Search for the cell housing the specified text and yield its (x, y) center coordinate. 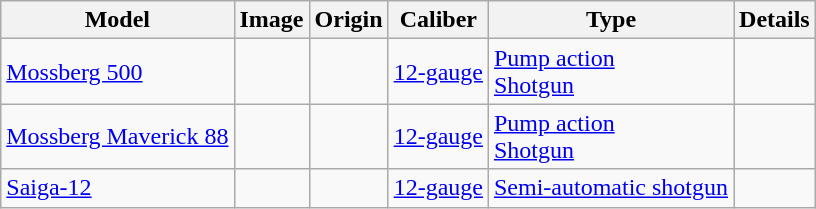
Image (272, 20)
Model (118, 20)
Mossberg Maverick 88 (118, 136)
Origin (348, 20)
Details (775, 20)
Caliber (438, 20)
Mossberg 500 (118, 72)
Type (610, 20)
Semi-automatic shotgun (610, 188)
Saiga-12 (118, 188)
